Capture the cell that displays the provided text and extract its [X, Y] central coordinate. 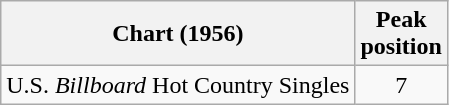
U.S. Billboard Hot Country Singles [178, 85]
7 [401, 85]
Peakposition [401, 34]
Chart (1956) [178, 34]
